Find where the given text appears and provide that cell's center as (X, Y) coordinate. 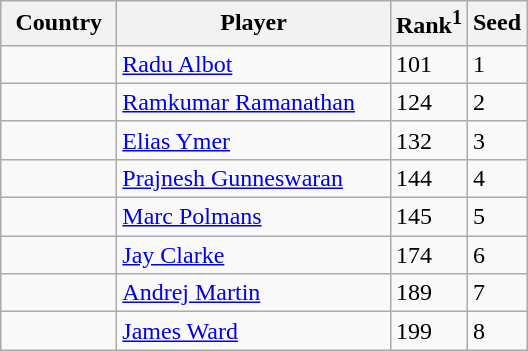
7 (496, 293)
5 (496, 217)
4 (496, 178)
Radu Albot (254, 64)
189 (428, 293)
3 (496, 140)
Elias Ymer (254, 140)
174 (428, 255)
1 (496, 64)
Ramkumar Ramanathan (254, 102)
James Ward (254, 331)
8 (496, 331)
132 (428, 140)
Country (59, 24)
Rank1 (428, 24)
Prajnesh Gunneswaran (254, 178)
Seed (496, 24)
124 (428, 102)
144 (428, 178)
Jay Clarke (254, 255)
145 (428, 217)
2 (496, 102)
Marc Polmans (254, 217)
101 (428, 64)
6 (496, 255)
199 (428, 331)
Player (254, 24)
Andrej Martin (254, 293)
